Pinpoint the cell where the given text exists, returning its (x, y) midpoint coordinate. 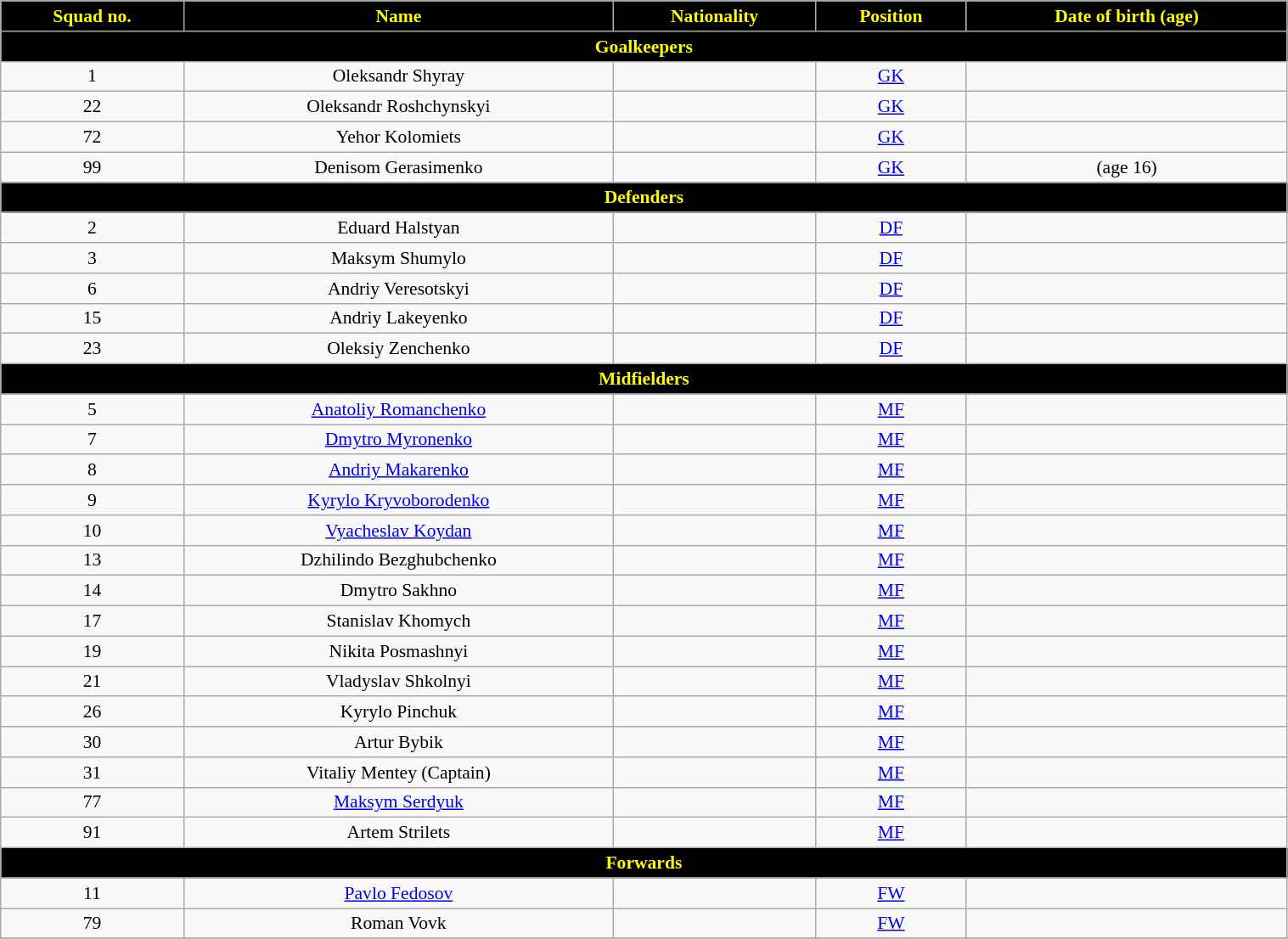
72 (92, 138)
Oleksandr Roshchynskyi (398, 107)
Denisom Gerasimenko (398, 167)
Date of birth (age) (1127, 16)
15 (92, 318)
1 (92, 76)
Andriy Veresotskyi (398, 289)
Stanislav Khomych (398, 621)
5 (92, 409)
10 (92, 531)
Anatoliy Romanchenko (398, 409)
Forwards (644, 863)
Artur Bybik (398, 742)
Dmytro Myronenko (398, 440)
26 (92, 712)
Maksym Shumylo (398, 258)
11 (92, 893)
2 (92, 228)
Vitaliy Mentey (Captain) (398, 773)
Defenders (644, 198)
Name (398, 16)
Eduard Halstyan (398, 228)
Oleksiy Zenchenko (398, 349)
91 (92, 833)
30 (92, 742)
Position (891, 16)
99 (92, 167)
19 (92, 651)
Vladyslav Shkolnyi (398, 682)
79 (92, 924)
Nikita Posmashnyi (398, 651)
9 (92, 500)
Midfielders (644, 380)
Dzhilindo Bezghubchenko (398, 560)
17 (92, 621)
Oleksandr Shyray (398, 76)
8 (92, 470)
Vyacheslav Koydan (398, 531)
Roman Vovk (398, 924)
Andriy Lakeyenko (398, 318)
Artem Strilets (398, 833)
23 (92, 349)
Kyrylo Pinchuk (398, 712)
Goalkeepers (644, 47)
14 (92, 591)
31 (92, 773)
7 (92, 440)
Maksym Serdyuk (398, 802)
21 (92, 682)
Dmytro Sakhno (398, 591)
Yehor Kolomiets (398, 138)
Kyrylo Kryvoborodenko (398, 500)
6 (92, 289)
22 (92, 107)
Squad no. (92, 16)
77 (92, 802)
Andriy Makarenko (398, 470)
Nationality (715, 16)
13 (92, 560)
Pavlo Fedosov (398, 893)
3 (92, 258)
(age 16) (1127, 167)
